Capture the cell that displays the provided text and extract its (x, y) central coordinate. 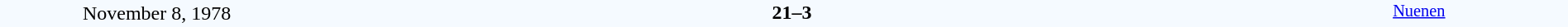
21–3 (791, 12)
November 8, 1978 (157, 13)
Nuenen (1419, 13)
